Scan for the cell matching the given text and deliver its [X, Y] coordinate at center. 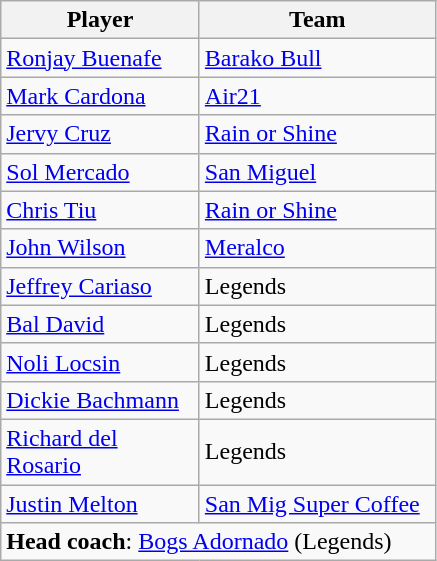
Richard del Rosario [100, 452]
Ronjay Buenafe [100, 58]
San Miguel [317, 172]
Jervy Cruz [100, 134]
Team [317, 20]
Sol Mercado [100, 172]
San Mig Super Coffee [317, 503]
Chris Tiu [100, 210]
Player [100, 20]
Mark Cardona [100, 96]
John Wilson [100, 248]
Air21 [317, 96]
Meralco [317, 248]
Noli Locsin [100, 362]
Dickie Bachmann [100, 400]
Bal David [100, 324]
Jeffrey Cariaso [100, 286]
Barako Bull [317, 58]
Head coach: Bogs Adornado (Legends) [218, 542]
Justin Melton [100, 503]
